Extract the [x, y] coordinate from the center of the cell holding the provided text.  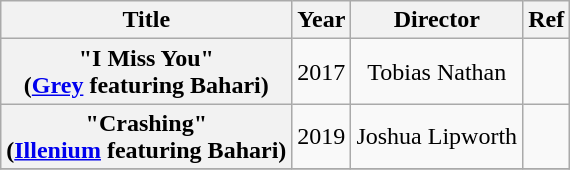
2019 [322, 136]
"Crashing"(Illenium featuring Bahari) [146, 136]
Tobias Nathan [437, 72]
Joshua Lipworth [437, 136]
"I Miss You"(Grey featuring Bahari) [146, 72]
Year [322, 20]
Ref [546, 20]
Title [146, 20]
Director [437, 20]
2017 [322, 72]
